Extract the [X, Y] coordinate from the center of the cell holding the provided text.  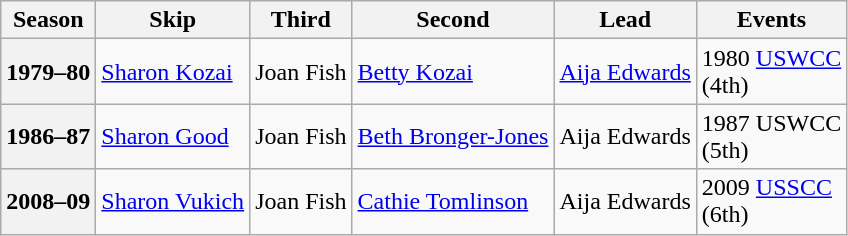
Events [771, 20]
Lead [625, 20]
1979–80 [48, 72]
Cathie Tomlinson [453, 202]
2008–09 [48, 202]
Beth Bronger-Jones [453, 136]
1986–87 [48, 136]
Skip [173, 20]
Betty Kozai [453, 72]
Sharon Kozai [173, 72]
1980 USWCC (4th) [771, 72]
Season [48, 20]
Second [453, 20]
Sharon Good [173, 136]
Third [301, 20]
2009 USSCC (6th) [771, 202]
1987 USWCC (5th) [771, 136]
Sharon Vukich [173, 202]
